Locate the cell with the specified text and output its (x, y) center coordinate. 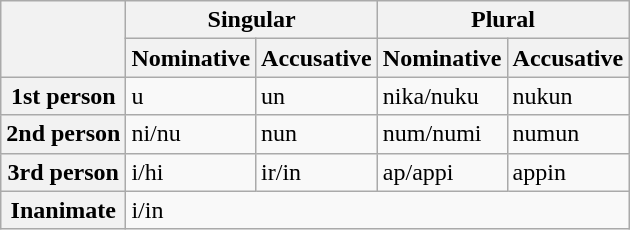
numun (568, 134)
un (317, 96)
nika/nuku (442, 96)
ap/appi (442, 172)
i/in (378, 210)
appin (568, 172)
Plural (502, 20)
ir/in (317, 172)
ni/nu (191, 134)
3rd person (64, 172)
nun (317, 134)
2nd person (64, 134)
Singular (252, 20)
nukun (568, 96)
Inanimate (64, 210)
u (191, 96)
num/numi (442, 134)
i/hi (191, 172)
1st person (64, 96)
